Pinpoint the cell where the given text exists, returning its [x, y] midpoint coordinate. 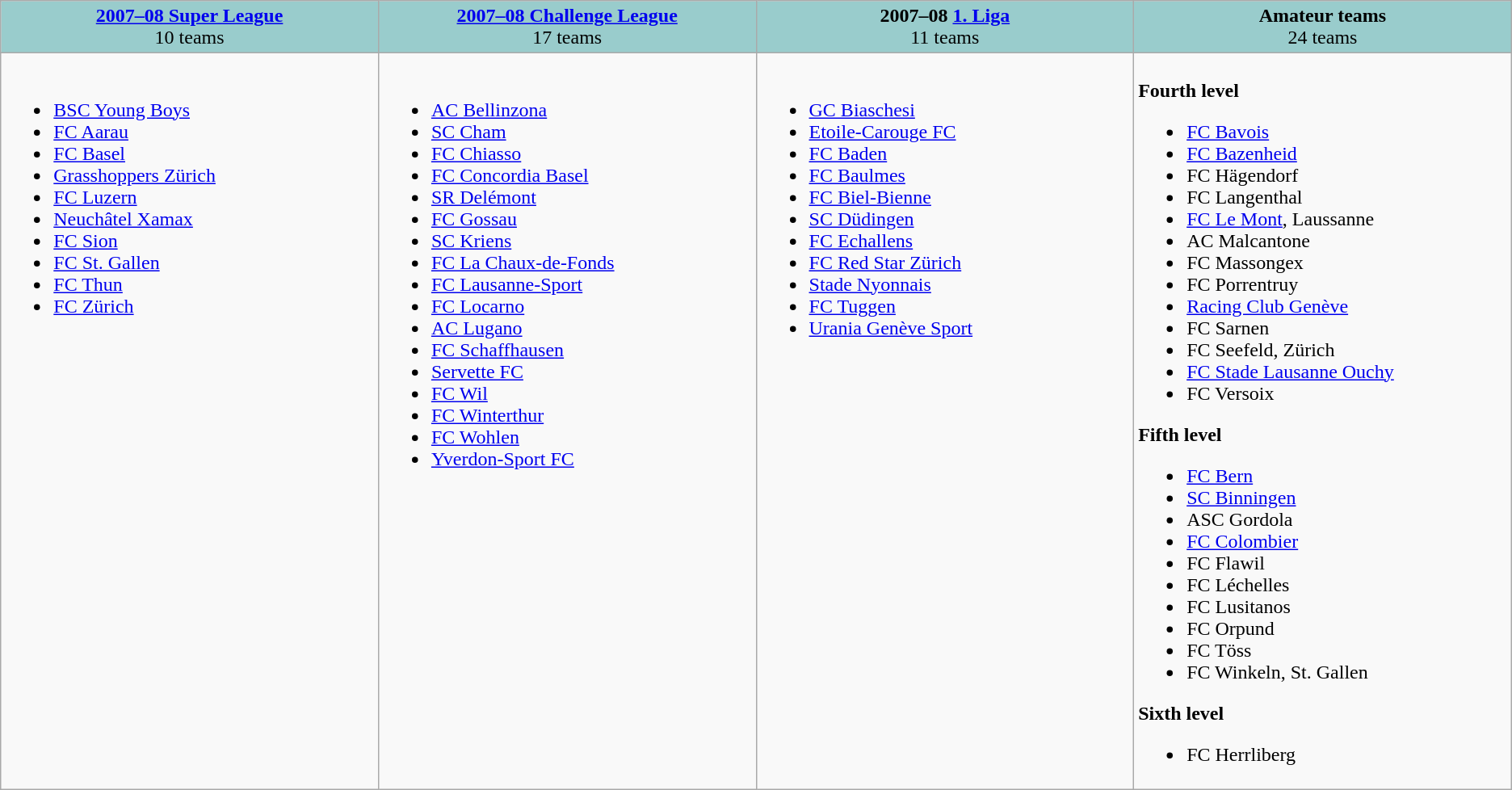
Amateur teams24 teams [1323, 27]
2007–08 Super League10 teams [190, 27]
BSC Young BoysFC AarauFC BaselGrasshoppers ZürichFC LuzernNeuchâtel XamaxFC SionFC St. GallenFC ThunFC Zürich [190, 422]
GC BiaschesiEtoile-Carouge FCFC BadenFC BaulmesFC Biel-BienneSC DüdingenFC EchallensFC Red Star ZürichStade NyonnaisFC TuggenUrania Genève Sport [945, 422]
2007–08 Challenge League17 teams [567, 27]
2007–08 1. Liga11 teams [945, 27]
